Determine the (x, y) coordinate at the center of the cell enclosing the given text.  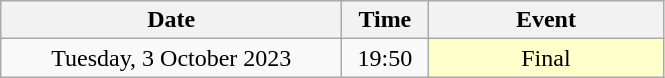
Event (546, 20)
Final (546, 58)
Time (385, 20)
19:50 (385, 58)
Tuesday, 3 October 2023 (172, 58)
Date (172, 20)
